Return [x, y] of the center of cell containing provided text 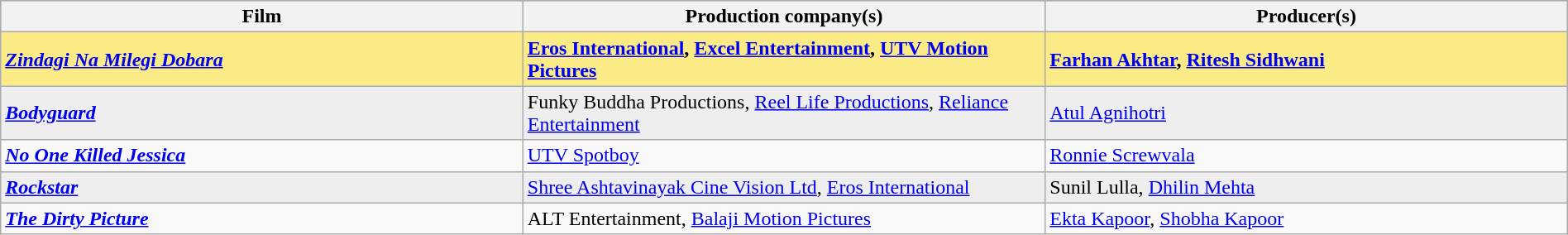
Producer(s) [1307, 17]
Ekta Kapoor, Shobha Kapoor [1307, 218]
Shree Ashtavinayak Cine Vision Ltd, Eros International [784, 187]
Zindagi Na Milegi Dobara [262, 60]
Sunil Lulla, Dhilin Mehta [1307, 187]
Production company(s) [784, 17]
Farhan Akhtar, Ritesh Sidhwani [1307, 60]
UTV Spotboy [784, 156]
Bodyguard [262, 113]
ALT Entertainment, Balaji Motion Pictures [784, 218]
Atul Agnihotri [1307, 113]
Ronnie Screwvala [1307, 156]
Film [262, 17]
Eros International, Excel Entertainment, UTV Motion Pictures [784, 60]
No One Killed Jessica [262, 156]
Funky Buddha Productions, Reel Life Productions, Reliance Entertainment [784, 113]
Rockstar [262, 187]
The Dirty Picture [262, 218]
